Detect which cell encompasses the target text, then output its (x, y) center coordinate. 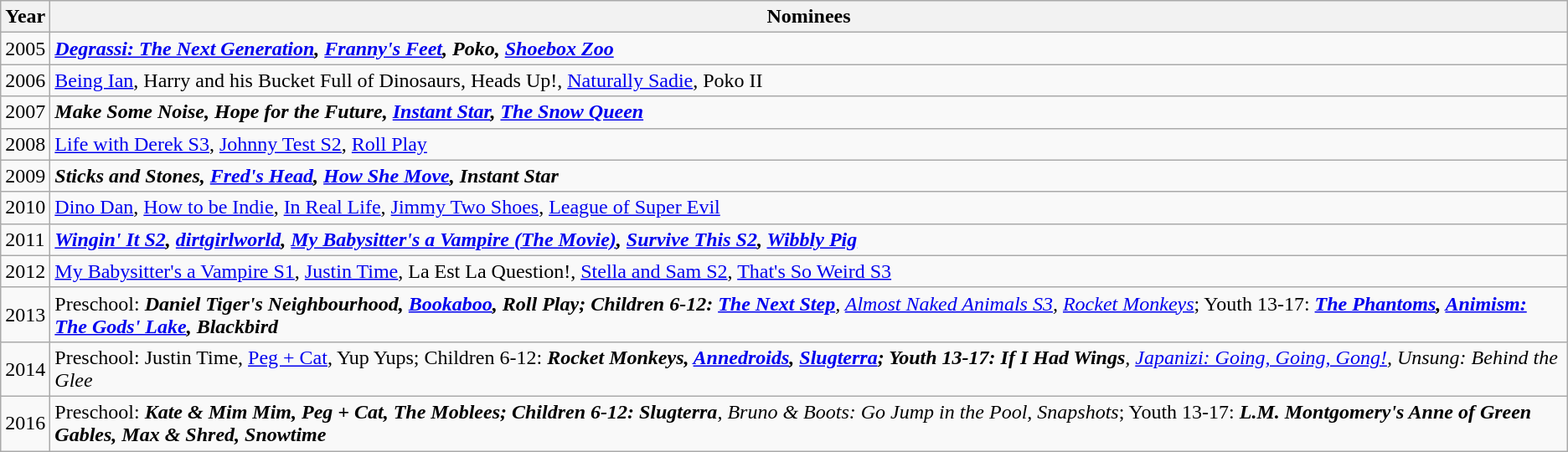
My Babysitter's a Vampire S1, Justin Time, La Est La Question!, Stella and Sam S2, That's So Weird S3 (809, 271)
Wingin' It S2, dirtgirlworld, My Babysitter's a Vampire (The Movie), Survive This S2, Wibbly Pig (809, 239)
2007 (25, 112)
2013 (25, 315)
2008 (25, 144)
Nominees (809, 17)
2011 (25, 239)
2014 (25, 368)
Degrassi: The Next Generation, Franny's Feet, Poko, Shoebox Zoo (809, 49)
Year (25, 17)
Dino Dan, How to be Indie, In Real Life, Jimmy Two Shoes, League of Super Evil (809, 208)
2012 (25, 271)
2016 (25, 424)
Sticks and Stones, Fred's Head, How She Move, Instant Star (809, 176)
2005 (25, 49)
Life with Derek S3, Johnny Test S2, Roll Play (809, 144)
2010 (25, 208)
2009 (25, 176)
Make Some Noise, Hope for the Future, Instant Star, The Snow Queen (809, 112)
Being Ian, Harry and his Bucket Full of Dinosaurs, Heads Up!, Naturally Sadie, Poko II (809, 80)
2006 (25, 80)
